Return the (x, y) coordinate for the center point of the cell that contains the specified text.  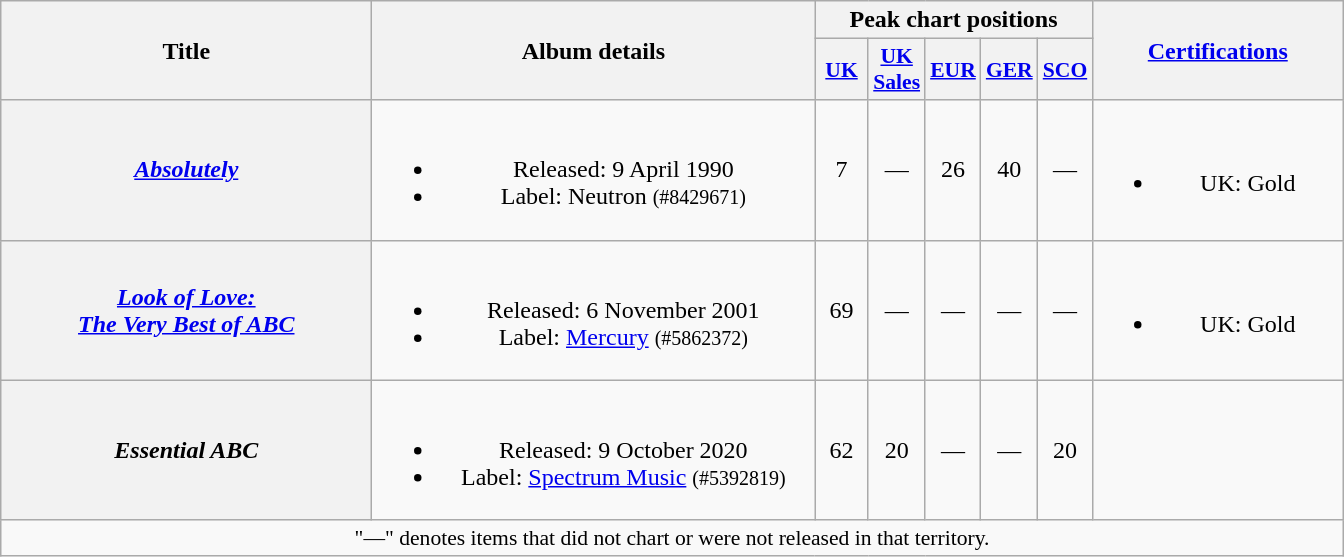
UK (842, 70)
Released: 9 April 1990Label: Neutron (#8429671) (594, 170)
Certifications (1218, 50)
Absolutely (186, 170)
40 (1010, 170)
Released: 9 October 2020Label: Spectrum Music (#5392819) (594, 450)
UKSales (896, 70)
62 (842, 450)
Released: 6 November 2001Label: Mercury (#5862372) (594, 310)
SCO (1066, 70)
GER (1010, 70)
7 (842, 170)
69 (842, 310)
Essential ABC (186, 450)
"—" denotes items that did not chart or were not released in that territory. (672, 538)
Title (186, 50)
EUR (953, 70)
Album details (594, 50)
26 (953, 170)
Look of Love:The Very Best of ABC (186, 310)
Peak chart positions (954, 20)
